Provide the [x, y] coordinate of the cell's center where the given text is located.  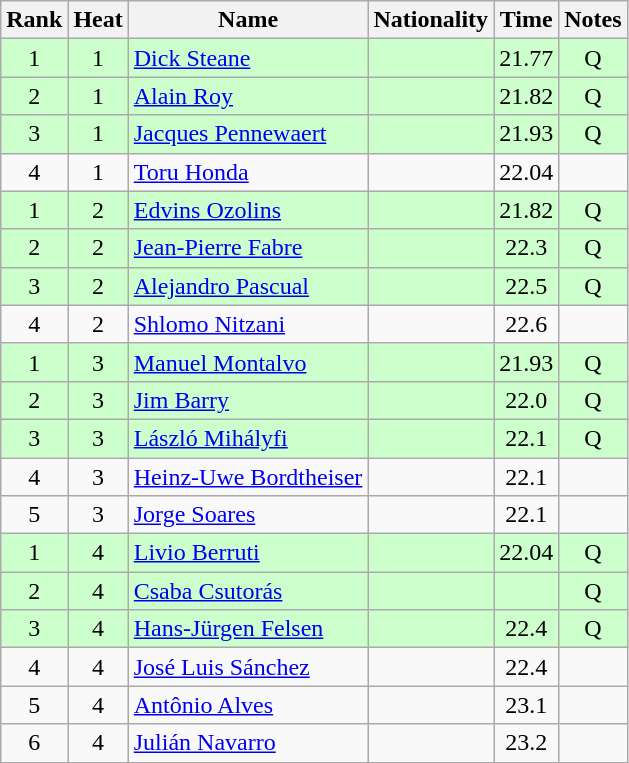
23.1 [526, 705]
22.5 [526, 286]
Alejandro Pascual [248, 286]
Jacques Pennewaert [248, 134]
Alain Roy [248, 96]
Rank [34, 20]
6 [34, 743]
22.6 [526, 324]
Antônio Alves [248, 705]
José Luis Sánchez [248, 667]
22.0 [526, 400]
Dick Steane [248, 58]
Manuel Montalvo [248, 362]
21.77 [526, 58]
Livio Berruti [248, 553]
Heinz-Uwe Bordtheiser [248, 477]
László Mihályfi [248, 438]
22.3 [526, 248]
Name [248, 20]
Csaba Csutorás [248, 591]
Nationality [431, 20]
Jean-Pierre Fabre [248, 248]
Edvins Ozolins [248, 210]
Hans-Jürgen Felsen [248, 629]
Jorge Soares [248, 515]
Time [526, 20]
Jim Barry [248, 400]
Julián Navarro [248, 743]
Heat [98, 20]
Notes [593, 20]
Shlomo Nitzani [248, 324]
23.2 [526, 743]
Toru Honda [248, 172]
